Capture the cell that displays the provided text and extract its [X, Y] central coordinate. 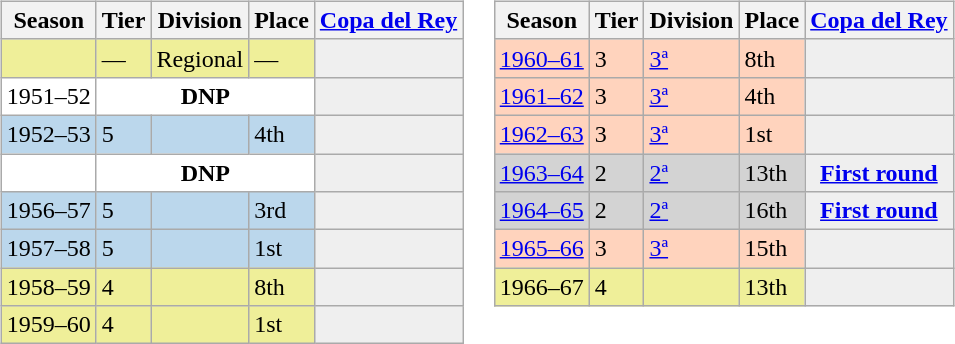
1965–66 [542, 249]
15th [772, 249]
1958–59 [48, 287]
3rd [282, 211]
Regional [200, 58]
1951–52 [48, 96]
1961–62 [542, 96]
1952–53 [48, 134]
1957–58 [48, 249]
1959–60 [48, 325]
16th [772, 211]
1956–57 [48, 211]
1966–67 [542, 287]
1964–65 [542, 211]
1962–63 [542, 134]
1963–64 [542, 173]
1960–61 [542, 58]
